Search for the cell housing the specified text and yield its [x, y] center coordinate. 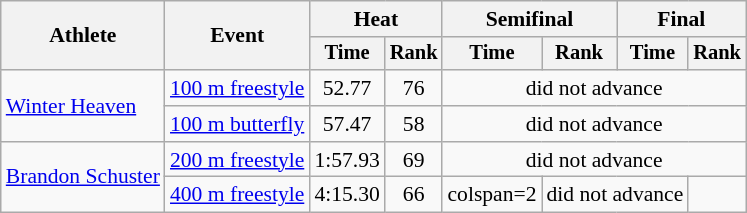
Athlete [83, 36]
Brandon Schuster [83, 178]
52.77 [346, 88]
Semifinal [529, 19]
Final [682, 19]
100 m butterfly [237, 124]
200 m freestyle [237, 160]
1:57.93 [346, 160]
colspan=2 [492, 195]
100 m freestyle [237, 88]
Event [237, 36]
Heat [376, 19]
69 [414, 160]
66 [414, 195]
57.47 [346, 124]
400 m freestyle [237, 195]
76 [414, 88]
4:15.30 [346, 195]
Winter Heaven [83, 106]
58 [414, 124]
